Pinpoint the cell where the given text exists, returning its (x, y) midpoint coordinate. 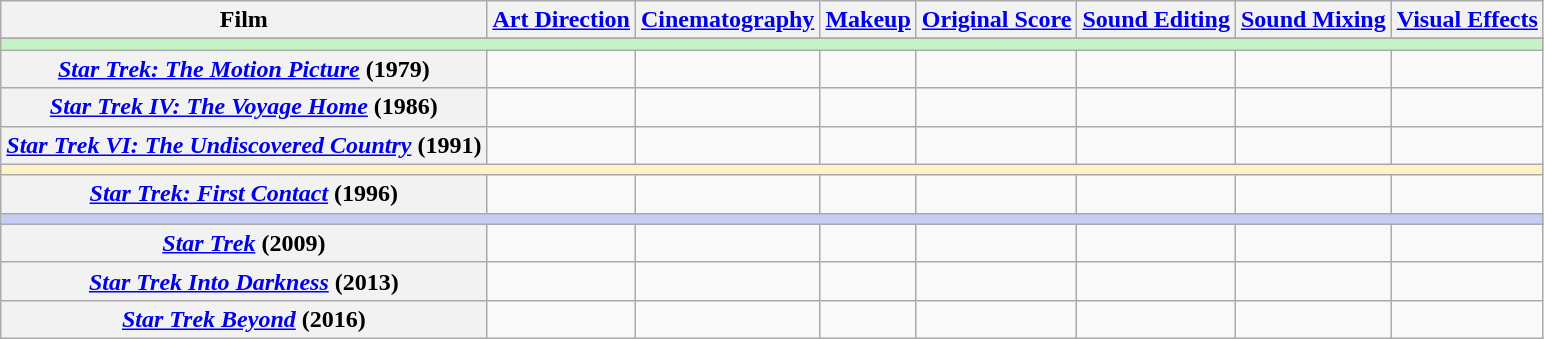
Original Score (996, 20)
Star Trek Beyond (2016) (244, 319)
Star Trek Into Darkness (2013) (244, 281)
Art Direction (562, 20)
Cinematography (727, 20)
Star Trek (2009) (244, 243)
Star Trek: First Contact (1996) (244, 194)
Film (244, 20)
Visual Effects (1467, 20)
Makeup (868, 20)
Star Trek VI: The Undiscovered Country (1991) (244, 145)
Star Trek: The Motion Picture (1979) (244, 69)
Star Trek IV: The Voyage Home (1986) (244, 107)
Sound Mixing (1313, 20)
Sound Editing (1156, 20)
